Capture the cell that displays the provided text and extract its (X, Y) central coordinate. 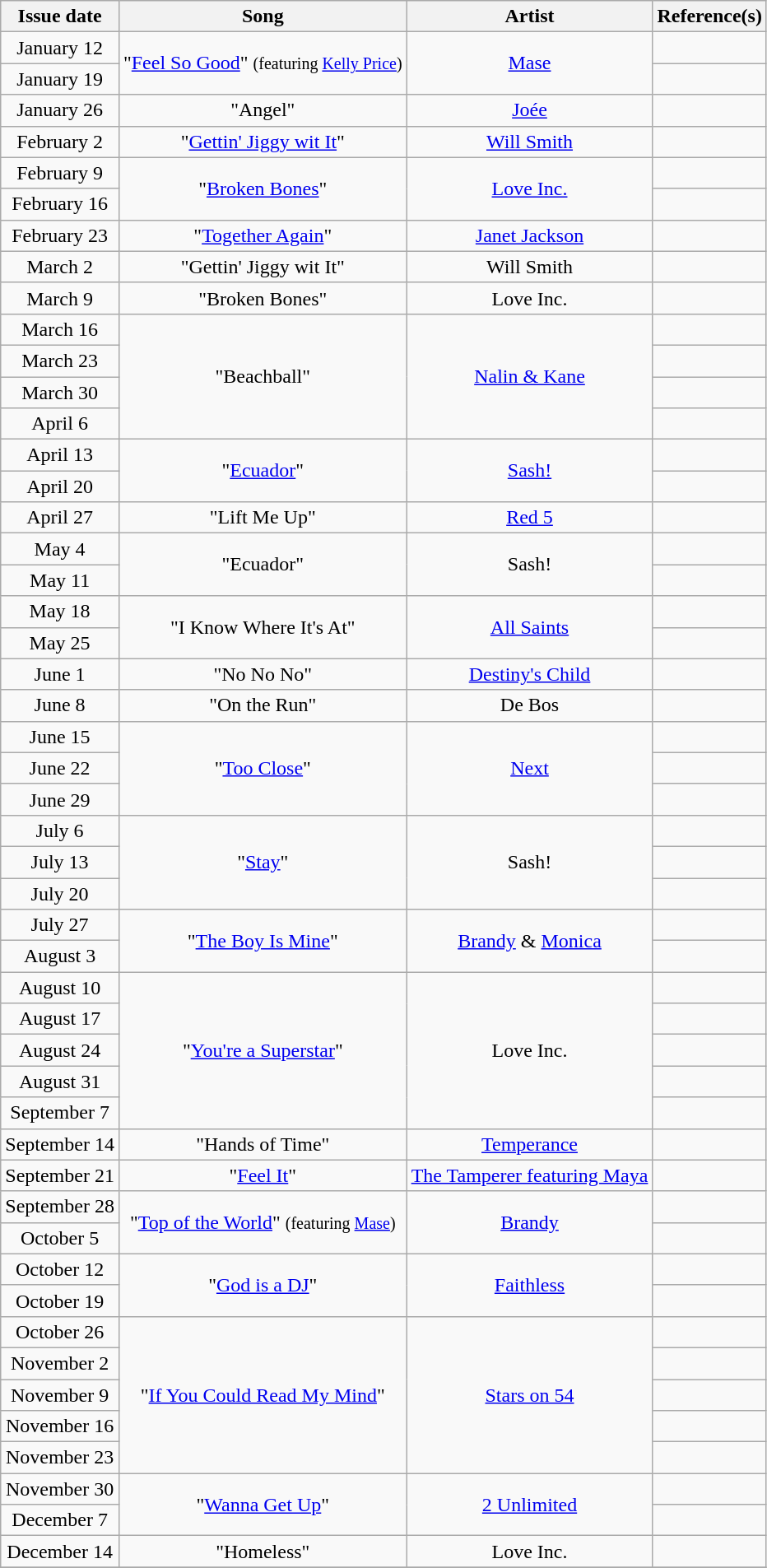
September 14 (60, 1144)
August 17 (60, 1019)
August 31 (60, 1082)
April 20 (60, 486)
"The Boy Is Mine" (263, 941)
January 12 (60, 48)
April 27 (60, 518)
"If You Could Read My Mind" (263, 1394)
July 20 (60, 893)
Next (530, 768)
De Bos (530, 705)
November 23 (60, 1458)
Temperance (530, 1144)
The Tamperer featuring Maya (530, 1175)
May 11 (60, 580)
Brandy & Monica (530, 941)
January 19 (60, 79)
August 3 (60, 956)
July 13 (60, 862)
Brandy (530, 1222)
2 Unlimited (530, 1505)
"Together Again" (263, 235)
July 6 (60, 831)
November 2 (60, 1363)
February 23 (60, 235)
September 28 (60, 1207)
June 29 (60, 799)
Stars on 54 (530, 1394)
March 30 (60, 393)
June 15 (60, 737)
November 9 (60, 1395)
Destiny's Child (530, 674)
February 9 (60, 173)
April 13 (60, 455)
September 7 (60, 1113)
March 2 (60, 267)
Mase (530, 63)
Artist (530, 16)
December 7 (60, 1520)
Nalin & Kane (530, 376)
April 6 (60, 424)
June 8 (60, 705)
Janet Jackson (530, 235)
May 4 (60, 549)
March 16 (60, 329)
"Feel It" (263, 1175)
"Angel" (263, 110)
Faithless (530, 1285)
July 27 (60, 925)
February 16 (60, 204)
March 23 (60, 361)
Joée (530, 110)
June 1 (60, 674)
"On the Run" (263, 705)
"Too Close" (263, 768)
"Hands of Time" (263, 1144)
November 16 (60, 1426)
September 21 (60, 1175)
Song (263, 16)
Reference(s) (709, 16)
January 26 (60, 110)
October 12 (60, 1269)
October 26 (60, 1332)
October 5 (60, 1238)
"I Know Where It's At" (263, 627)
"Stay" (263, 862)
October 19 (60, 1300)
May 25 (60, 643)
"Beachball" (263, 376)
Issue date (60, 16)
"Homeless" (263, 1552)
"Wanna Get Up" (263, 1505)
August 24 (60, 1050)
"You're a Superstar" (263, 1050)
"Lift Me Up" (263, 518)
"God is a DJ" (263, 1285)
November 30 (60, 1489)
June 22 (60, 768)
All Saints (530, 627)
March 9 (60, 298)
December 14 (60, 1552)
August 10 (60, 988)
"Feel So Good" (featuring Kelly Price) (263, 63)
Red 5 (530, 518)
February 2 (60, 142)
"No No No" (263, 674)
May 18 (60, 612)
"Top of the World" (featuring Mase) (263, 1222)
